From the cell containing the given text, extract its center point as (X, Y) coordinate. 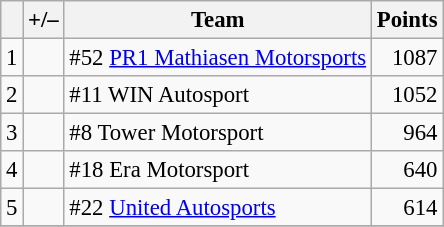
#18 Era Motorsport (218, 170)
640 (406, 170)
1052 (406, 95)
614 (406, 208)
#11 WIN Autosport (218, 95)
3 (12, 133)
Points (406, 20)
+/– (44, 20)
5 (12, 208)
1087 (406, 58)
Team (218, 20)
#8 Tower Motorsport (218, 133)
964 (406, 133)
1 (12, 58)
2 (12, 95)
#52 PR1 Mathiasen Motorsports (218, 58)
4 (12, 170)
#22 United Autosports (218, 208)
